Pinpoint the cell where the given text exists, returning its (X, Y) midpoint coordinate. 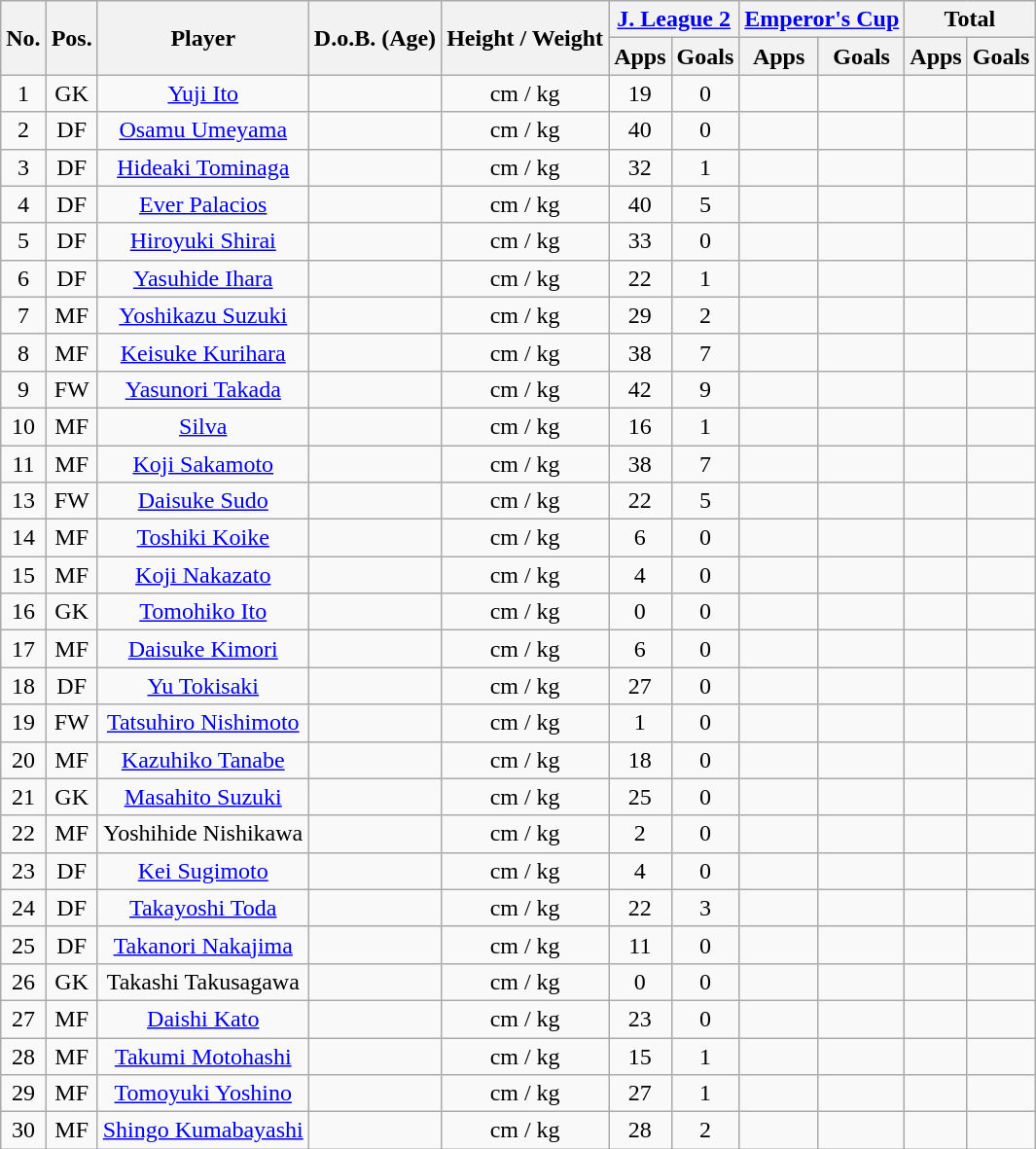
32 (640, 167)
Takumi Motohashi (202, 1056)
Daisuke Sudo (202, 501)
33 (640, 241)
Daishi Kato (202, 1019)
Koji Sakamoto (202, 464)
Tomohiko Ito (202, 612)
26 (23, 982)
Silva (202, 426)
Yasuhide Ihara (202, 278)
Toshiki Koike (202, 538)
Hiroyuki Shirai (202, 241)
30 (23, 1131)
10 (23, 426)
Yuji Ito (202, 93)
Kei Sugimoto (202, 871)
Total (970, 19)
Player (202, 38)
Masahito Suzuki (202, 797)
42 (640, 389)
Yasunori Takada (202, 389)
8 (23, 352)
Ever Palacios (202, 204)
Emperor's Cup (822, 19)
Keisuke Kurihara (202, 352)
D.o.B. (Age) (375, 38)
J. League 2 (674, 19)
13 (23, 501)
Takayoshi Toda (202, 908)
Daisuke Kimori (202, 649)
21 (23, 797)
Hideaki Tominaga (202, 167)
Kazuhiko Tanabe (202, 760)
Tomoyuki Yoshino (202, 1094)
24 (23, 908)
Pos. (72, 38)
14 (23, 538)
20 (23, 760)
Height / Weight (525, 38)
Osamu Umeyama (202, 130)
Takanori Nakajima (202, 945)
Koji Nakazato (202, 575)
Tatsuhiro Nishimoto (202, 723)
Takashi Takusagawa (202, 982)
Yoshihide Nishikawa (202, 834)
Yoshikazu Suzuki (202, 315)
17 (23, 649)
Shingo Kumabayashi (202, 1131)
Yu Tokisaki (202, 686)
No. (23, 38)
